Identify which cell holds the provided text, then report its (x, y) central coordinate. 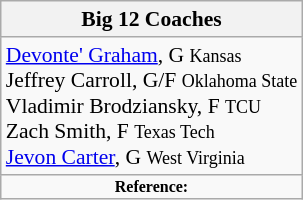
Big 12 Coaches (152, 19)
Reference: (152, 186)
Devonte' Graham, G KansasJeffrey Carroll, G/F Oklahoma StateVladimir Brodziansky, F TCUZach Smith, F Texas TechJevon Carter, G West Virginia (152, 106)
